Return the [X, Y] coordinate for the center point of the cell that contains the specified text.  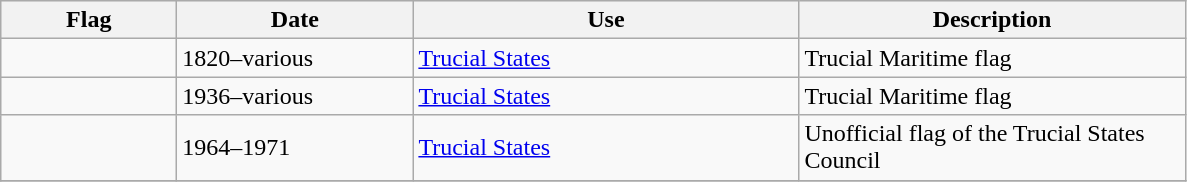
Date [295, 20]
1936–various [295, 96]
1964–1971 [295, 148]
Unofficial flag of the Trucial States Council [992, 148]
Flag [89, 20]
Use [606, 20]
Description [992, 20]
1820–various [295, 58]
